Pinpoint the cell where the given text exists, returning its [x, y] midpoint coordinate. 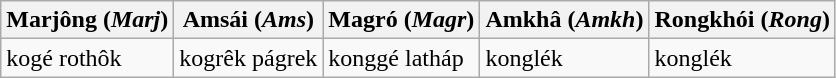
Magró (Magr) [402, 20]
Amkhâ (Amkh) [564, 20]
Amsái (Ams) [248, 20]
kogrêk págrek [248, 58]
kogé rothôk [88, 58]
konggé latháp [402, 58]
Rongkhói (Rong) [742, 20]
Marjông (Marj) [88, 20]
